Identify which cell holds the provided text, then report its (x, y) central coordinate. 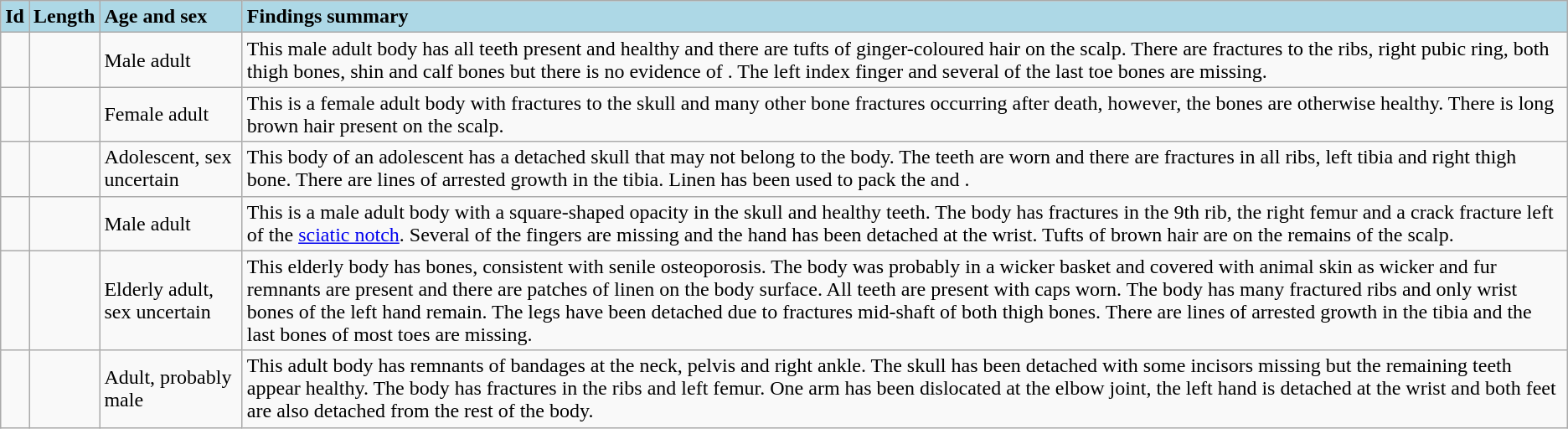
Adult, probably male (171, 389)
Id (15, 17)
Findings summary (905, 17)
Elderly adult, sex uncertain (171, 300)
Age and sex (171, 17)
Length (64, 17)
Adolescent, sex uncertain (171, 169)
Female adult (171, 114)
